Search for the cell housing the specified text and yield its (x, y) center coordinate. 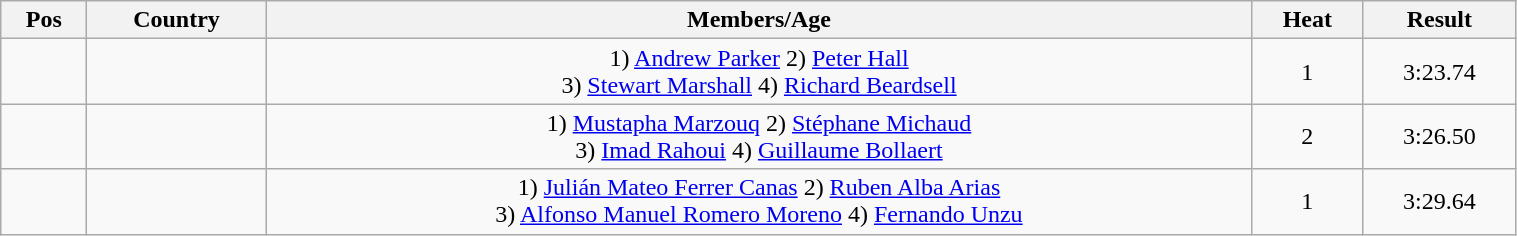
Members/Age (759, 20)
3:23.74 (1440, 72)
3:29.64 (1440, 202)
Country (176, 20)
Result (1440, 20)
1) Julián Mateo Ferrer Canas 2) Ruben Alba Arias3) Alfonso Manuel Romero Moreno 4) Fernando Unzu (759, 202)
1) Andrew Parker 2) Peter Hall3) Stewart Marshall 4) Richard Beardsell (759, 72)
1) Mustapha Marzouq 2) Stéphane Michaud3) Imad Rahoui 4) Guillaume Bollaert (759, 136)
2 (1308, 136)
Heat (1308, 20)
3:26.50 (1440, 136)
Pos (44, 20)
